Return the [X, Y] coordinate for the center point of the cell that contains the specified text.  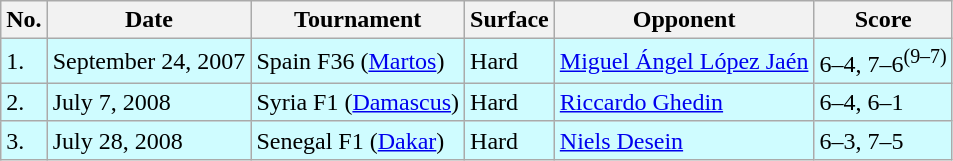
No. [24, 20]
Tournament [358, 20]
Surface [510, 20]
2. [24, 102]
3. [24, 140]
1. [24, 62]
Syria F1 (Damascus) [358, 102]
6–4, 6–1 [883, 102]
Niels Desein [684, 140]
Riccardo Ghedin [684, 102]
Spain F36 (Martos) [358, 62]
Miguel Ángel López Jaén [684, 62]
July 7, 2008 [149, 102]
July 28, 2008 [149, 140]
Score [883, 20]
September 24, 2007 [149, 62]
6–4, 7–6(9–7) [883, 62]
Opponent [684, 20]
6–3, 7–5 [883, 140]
Senegal F1 (Dakar) [358, 140]
Date [149, 20]
